Scan for the cell matching the given text and deliver its (x, y) coordinate at center. 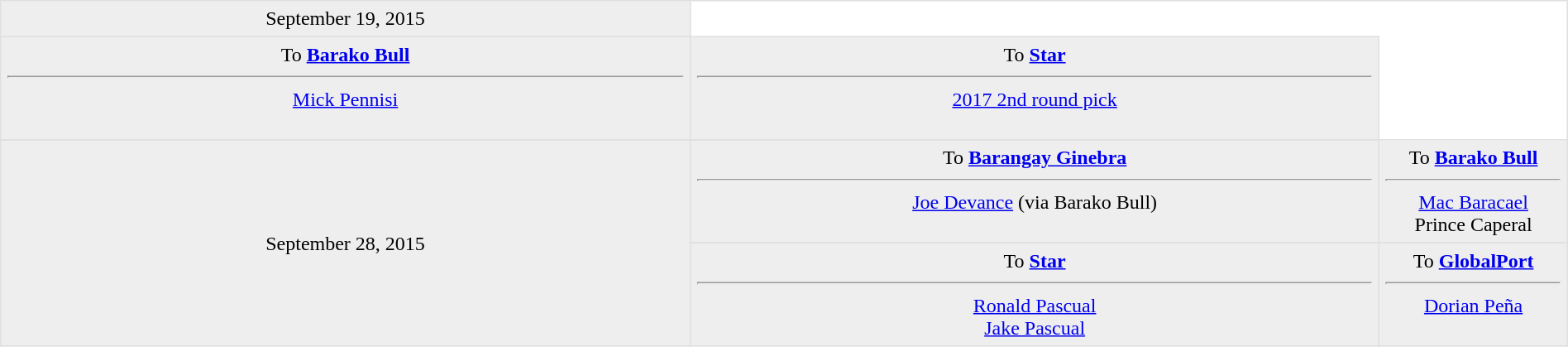
To GlobalPortDorian Peña (1474, 294)
To Star2017 2nd round pick (1035, 88)
To Barangay GinebraJoe Devance (via Barako Bull) (1035, 191)
September 28, 2015 (346, 243)
To Barako BullMick Pennisi (346, 88)
To StarRonald PascualJake Pascual (1035, 294)
September 19, 2015 (346, 19)
To Barako BullMac BaracaelPrince Caperal (1474, 191)
